Determine the (x, y) coordinate at the center of the cell enclosing the given text.  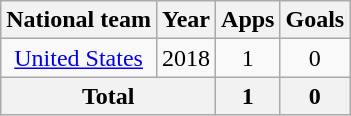
Apps (248, 20)
Goals (315, 20)
Year (186, 20)
2018 (186, 58)
United States (79, 58)
National team (79, 20)
Total (108, 96)
